Pinpoint the cell where the given text exists, returning its [x, y] midpoint coordinate. 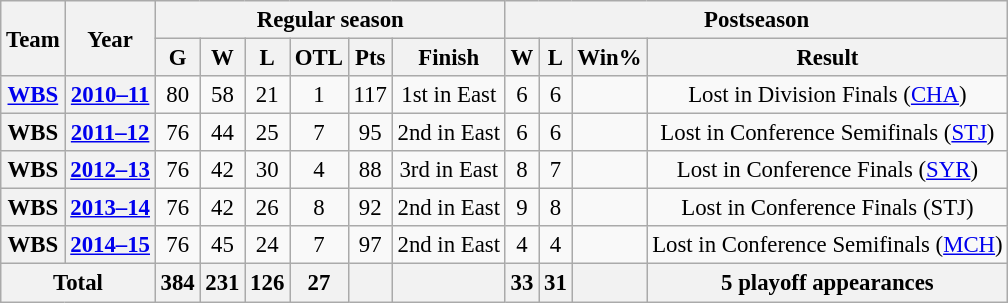
2012–13 [110, 170]
Postseason [756, 20]
126 [268, 283]
25 [268, 133]
2013–14 [110, 208]
92 [370, 208]
44 [222, 133]
Pts [370, 58]
G [178, 58]
1st in East [448, 95]
Lost in Conference Finals (STJ) [828, 208]
Lost in Conference Finals (SYR) [828, 170]
26 [268, 208]
33 [522, 283]
Lost in Conference Semifinals (MCH) [828, 245]
21 [268, 95]
58 [222, 95]
5 playoff appearances [828, 283]
Lost in Division Finals (CHA) [828, 95]
2014–15 [110, 245]
95 [370, 133]
88 [370, 170]
97 [370, 245]
27 [320, 283]
Win% [610, 58]
Lost in Conference Semifinals (STJ) [828, 133]
Finish [448, 58]
2011–12 [110, 133]
Year [110, 38]
384 [178, 283]
231 [222, 283]
Result [828, 58]
Total [78, 283]
3rd in East [448, 170]
117 [370, 95]
OTL [320, 58]
45 [222, 245]
Team [33, 38]
31 [556, 283]
30 [268, 170]
Regular season [330, 20]
24 [268, 245]
9 [522, 208]
2010–11 [110, 95]
80 [178, 95]
1 [320, 95]
